Return the (x, y) coordinate for the center point of the cell that contains the specified text.  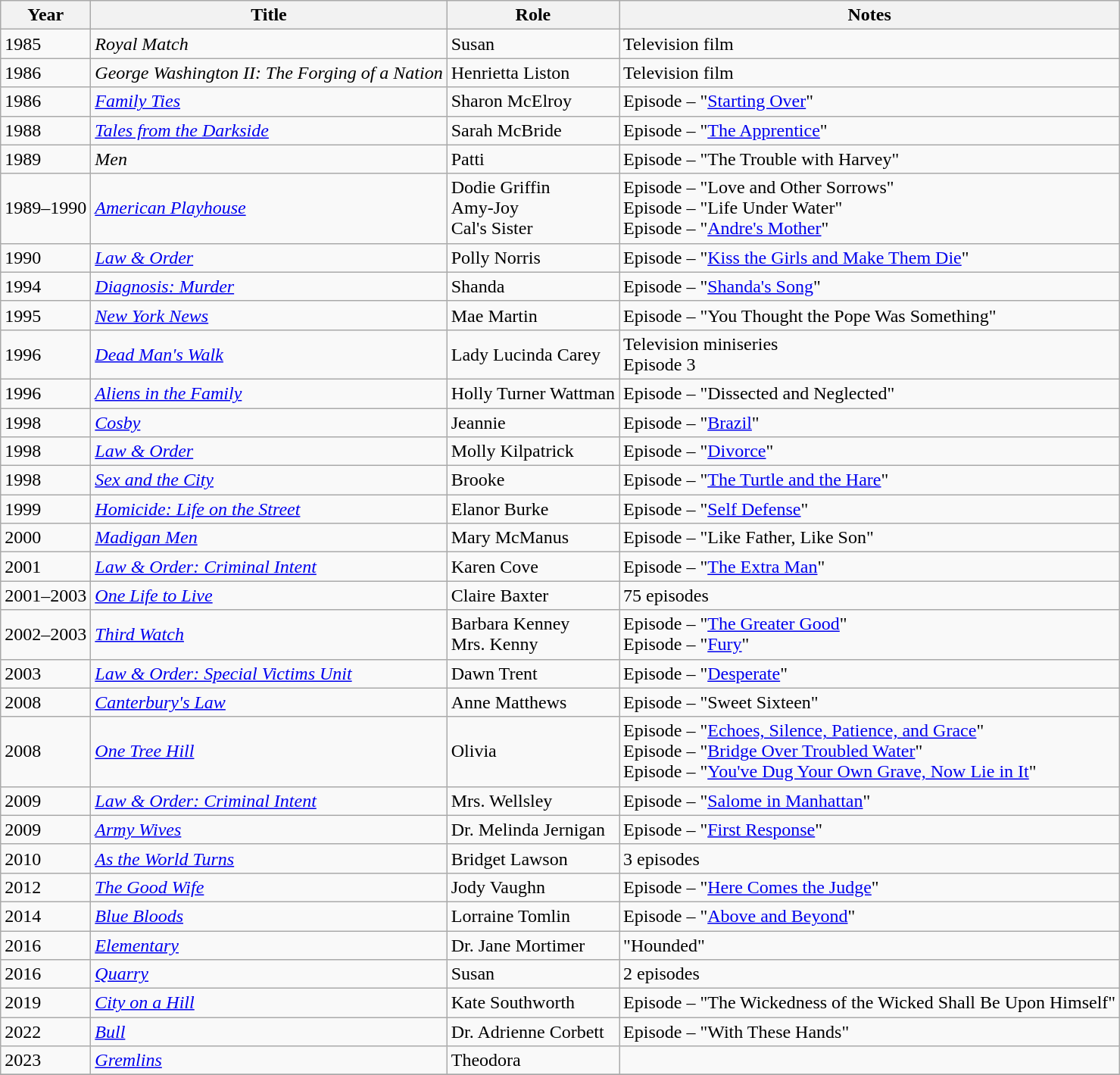
Blue Bloods (269, 916)
Dr. Melinda Jernigan (533, 830)
Diagnosis: Murder (269, 286)
2019 (45, 1003)
Episode – "Like Father, Like Son" (869, 538)
One Life to Live (269, 595)
Sarah McBride (533, 130)
Notes (869, 15)
Episode – "The Apprentice" (869, 130)
Title (269, 15)
Claire Baxter (533, 595)
Elementary (269, 945)
Episode – "Love and Other Sorrows" Episode – "Life Under Water" Episode – "Andre's Mother" (869, 208)
Lorraine Tomlin (533, 916)
2000 (45, 538)
Episode – "Divorce" (869, 452)
New York News (269, 315)
1989–1990 (45, 208)
Episode – "Above and Beyond" (869, 916)
Episode – "Salome in Manhattan" (869, 801)
Army Wives (269, 830)
Law & Order: Special Victims Unit (269, 673)
As the World Turns (269, 858)
Sex and the City (269, 480)
Jody Vaughn (533, 887)
Episode – "Self Defense" (869, 509)
Anne Matthews (533, 702)
Third Watch (269, 635)
Family Ties (269, 102)
Mrs. Wellsley (533, 801)
Aliens in the Family (269, 393)
Canterbury's Law (269, 702)
Dawn Trent (533, 673)
2002–2003 (45, 635)
Role (533, 15)
Molly Kilpatrick (533, 452)
Madigan Men (269, 538)
Bridget Lawson (533, 858)
Lady Lucinda Carey (533, 355)
1985 (45, 44)
Episode – "The Wickedness of the Wicked Shall Be Upon Himself" (869, 1003)
Bull (269, 1032)
Kate Southworth (533, 1003)
Henrietta Liston (533, 73)
Karen Cove (533, 567)
Tales from the Darkside (269, 130)
Shanda (533, 286)
Episode – "The Greater Good" Episode – "Fury" (869, 635)
Barbara Kenney Mrs. Kenny (533, 635)
75 episodes (869, 595)
Holly Turner Wattman (533, 393)
Elanor Burke (533, 509)
2010 (45, 858)
"Hounded" (869, 945)
1999 (45, 509)
3 episodes (869, 858)
Sharon McElroy (533, 102)
1995 (45, 315)
1988 (45, 130)
Mae Martin (533, 315)
Television miniseries Episode 3 (869, 355)
2001 (45, 567)
Dr. Adrienne Corbett (533, 1032)
Gremlins (269, 1061)
2012 (45, 887)
Episode – "You Thought the Pope Was Something" (869, 315)
One Tree Hill (269, 752)
Episode – "Here Comes the Judge" (869, 887)
Theodora (533, 1061)
George Washington II: The Forging of a Nation (269, 73)
Episode – "Brazil" (869, 422)
2003 (45, 673)
2014 (45, 916)
Jeannie (533, 422)
Patti (533, 159)
Episode – "The Trouble with Harvey" (869, 159)
2023 (45, 1061)
Homicide: Life on the Street (269, 509)
Cosby (269, 422)
Episode – "The Extra Man" (869, 567)
Dodie Griffin Amy-Joy Cal's Sister (533, 208)
Dead Man's Walk (269, 355)
The Good Wife (269, 887)
Year (45, 15)
Olivia (533, 752)
City on a Hill (269, 1003)
Episode – "Desperate" (869, 673)
1990 (45, 258)
Episode – "Starting Over" (869, 102)
American Playhouse (269, 208)
Episode – "With These Hands" (869, 1032)
Polly Norris (533, 258)
2 episodes (869, 974)
2001–2003 (45, 595)
Episode – "First Response" (869, 830)
1994 (45, 286)
Episode – "Echoes, Silence, Patience, and Grace" Episode – "Bridge Over Troubled Water" Episode – "You've Dug Your Own Grave, Now Lie in It" (869, 752)
Episode – "Sweet Sixteen" (869, 702)
Episode – "Dissected and Neglected" (869, 393)
2022 (45, 1032)
1989 (45, 159)
Quarry (269, 974)
Royal Match (269, 44)
Mary McManus (533, 538)
Episode – "The Turtle and the Hare" (869, 480)
Episode – "Shanda's Song" (869, 286)
Brooke (533, 480)
Men (269, 159)
Dr. Jane Mortimer (533, 945)
Episode – "Kiss the Girls and Make Them Die" (869, 258)
